Output the (x, y) coordinate of the center of the cell containing the given text.  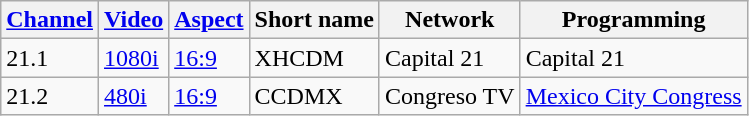
XHCDM (314, 58)
CCDMX (314, 96)
480i (134, 96)
Video (134, 20)
Short name (314, 20)
Channel (50, 20)
Network (450, 20)
Congreso TV (450, 96)
21.1 (50, 58)
Aspect (209, 20)
1080i (134, 58)
21.2 (50, 96)
Mexico City Congress (634, 96)
Programming (634, 20)
